Pinpoint the cell where the given text exists, returning its [x, y] midpoint coordinate. 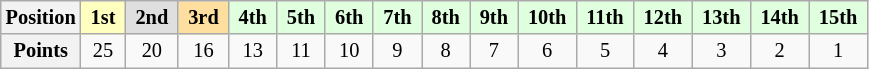
14th [779, 17]
10th [547, 17]
11 [301, 51]
8 [446, 51]
Position [41, 17]
6th [349, 17]
16 [203, 51]
2 [779, 51]
2nd [152, 17]
1st [104, 17]
9th [494, 17]
3rd [203, 17]
7th [397, 17]
11th [604, 17]
7 [494, 51]
3 [721, 51]
4th [253, 17]
1 [838, 51]
12th [663, 17]
13th [721, 17]
20 [152, 51]
10 [349, 51]
5 [604, 51]
9 [397, 51]
25 [104, 51]
Points [41, 51]
8th [446, 17]
13 [253, 51]
15th [838, 17]
6 [547, 51]
5th [301, 17]
4 [663, 51]
